Scan for the cell matching the given text and deliver its (x, y) coordinate at center. 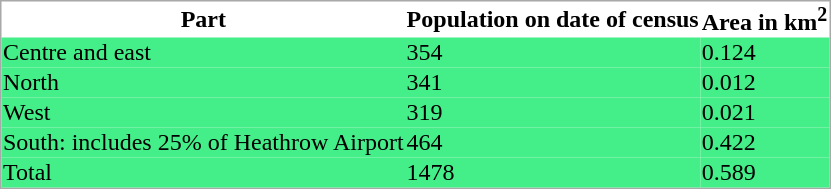
Total (204, 173)
North (204, 83)
464 (552, 143)
0.124 (764, 53)
Area in km2 (764, 20)
0.012 (764, 83)
Part (204, 20)
1478 (552, 173)
South: includes 25% of Heathrow Airport (204, 143)
354 (552, 53)
0.021 (764, 113)
341 (552, 83)
Population on date of census (552, 20)
0.589 (764, 173)
Centre and east (204, 53)
West (204, 113)
319 (552, 113)
0.422 (764, 143)
